Determine the [X, Y] coordinate at the center of the cell enclosing the given text.  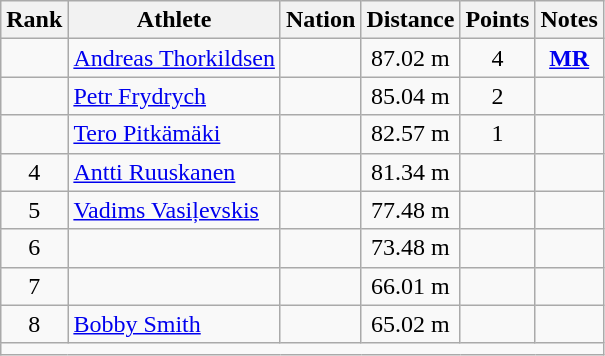
8 [34, 324]
87.02 m [410, 58]
85.04 m [410, 96]
65.02 m [410, 324]
Bobby Smith [174, 324]
82.57 m [410, 134]
1 [498, 134]
5 [34, 210]
2 [498, 96]
Andreas Thorkildsen [174, 58]
Tero Pitkämäki [174, 134]
81.34 m [410, 172]
Athlete [174, 20]
Vadims Vasiļevskis [174, 210]
Antti Ruuskanen [174, 172]
MR [569, 58]
Notes [569, 20]
73.48 m [410, 248]
Nation [320, 20]
Distance [410, 20]
Rank [34, 20]
Petr Frydrych [174, 96]
66.01 m [410, 286]
6 [34, 248]
77.48 m [410, 210]
Points [498, 20]
7 [34, 286]
